Find where the given text appears and provide that cell's center as [x, y] coordinate. 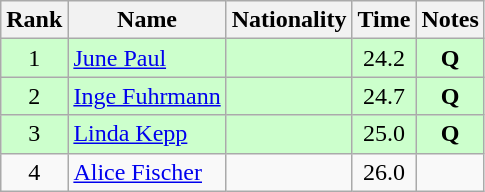
3 [34, 134]
24.2 [384, 58]
Time [384, 20]
Nationality [289, 20]
Inge Fuhrmann [147, 96]
25.0 [384, 134]
June Paul [147, 58]
1 [34, 58]
2 [34, 96]
Linda Kepp [147, 134]
26.0 [384, 172]
24.7 [384, 96]
Rank [34, 20]
Name [147, 20]
4 [34, 172]
Notes [450, 20]
Alice Fischer [147, 172]
